Detect which cell encompasses the target text, then output its [X, Y] center coordinate. 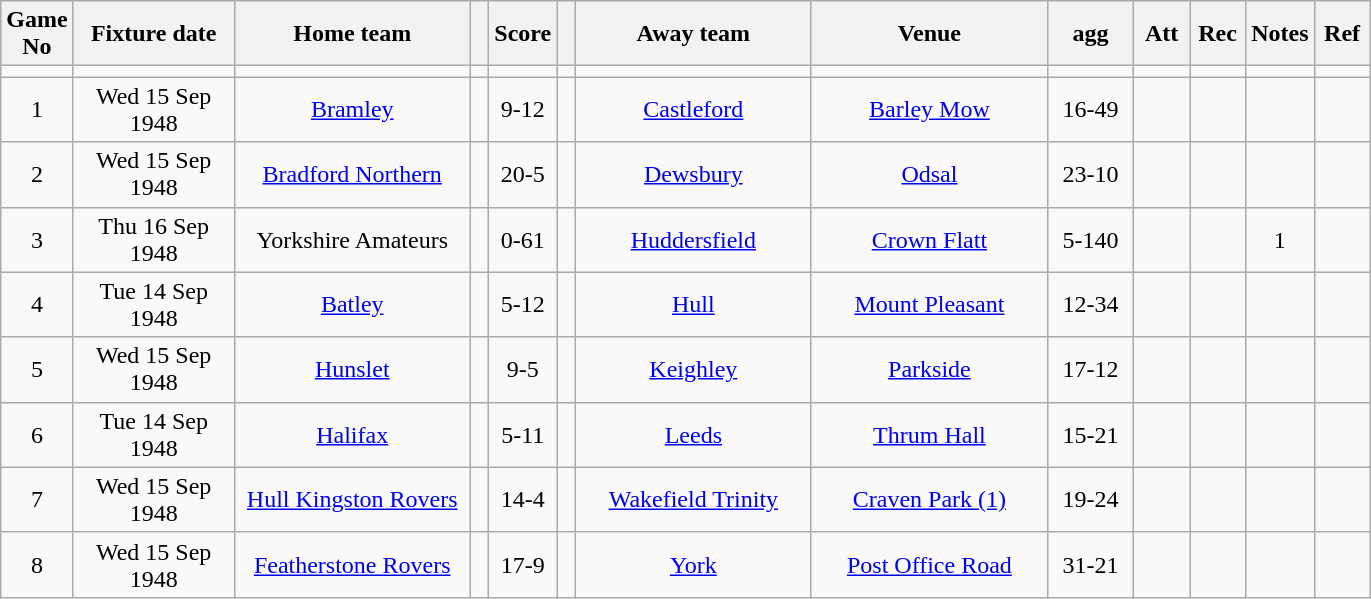
Featherstone Rovers [352, 564]
Odsal [929, 174]
Ref [1342, 34]
Craven Park (1) [929, 500]
Thrum Hall [929, 434]
8 [37, 564]
Dewsbury [693, 174]
Venue [929, 34]
5-140 [1090, 240]
Away team [693, 34]
Castleford [693, 110]
2 [37, 174]
Score [523, 34]
5 [37, 370]
16-49 [1090, 110]
Halifax [352, 434]
Bradford Northern [352, 174]
Huddersfield [693, 240]
Parkside [929, 370]
Rec [1218, 34]
3 [37, 240]
15-21 [1090, 434]
17-9 [523, 564]
Home team [352, 34]
5-12 [523, 304]
Crown Flatt [929, 240]
Leeds [693, 434]
5-11 [523, 434]
Hull Kingston Rovers [352, 500]
19-24 [1090, 500]
Game No [37, 34]
23-10 [1090, 174]
Barley Mow [929, 110]
Thu 16 Sep 1948 [154, 240]
Att [1162, 34]
Bramley [352, 110]
20-5 [523, 174]
Post Office Road [929, 564]
Hunslet [352, 370]
Batley [352, 304]
agg [1090, 34]
9-5 [523, 370]
Yorkshire Amateurs [352, 240]
Fixture date [154, 34]
31-21 [1090, 564]
9-12 [523, 110]
Wakefield Trinity [693, 500]
14-4 [523, 500]
Notes [1280, 34]
7 [37, 500]
6 [37, 434]
17-12 [1090, 370]
12-34 [1090, 304]
4 [37, 304]
York [693, 564]
0-61 [523, 240]
Hull [693, 304]
Keighley [693, 370]
Mount Pleasant [929, 304]
